Locate the cell with the specified text and output its (x, y) center coordinate. 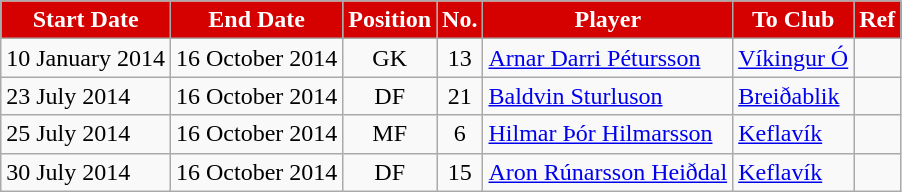
Start Date (86, 20)
21 (460, 96)
Arnar Darri Pétursson (608, 58)
Hilmar Þór Hilmarsson (608, 134)
6 (460, 134)
No. (460, 20)
To Club (794, 20)
10 January 2014 (86, 58)
End Date (256, 20)
Breiðablik (794, 96)
GK (390, 58)
Ref (878, 20)
Baldvin Sturluson (608, 96)
25 July 2014 (86, 134)
Aron Rúnarsson Heiðdal (608, 172)
15 (460, 172)
13 (460, 58)
MF (390, 134)
23 July 2014 (86, 96)
Position (390, 20)
Víkingur Ó (794, 58)
Player (608, 20)
30 July 2014 (86, 172)
